Output the (x, y) coordinate of the center of the cell containing the given text.  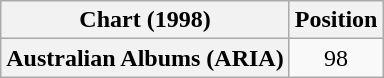
Australian Albums (ARIA) (145, 58)
Position (336, 20)
Chart (1998) (145, 20)
98 (336, 58)
